From the cell containing the given text, extract its center point as (X, Y) coordinate. 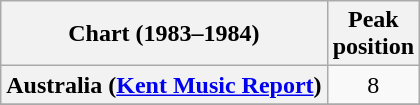
8 (373, 85)
Australia (Kent Music Report) (164, 85)
Peakposition (373, 34)
Chart (1983–1984) (164, 34)
